Detect which cell encompasses the target text, then output its [X, Y] center coordinate. 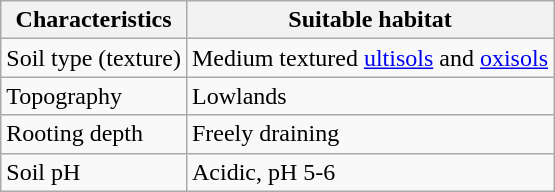
Soil type (texture) [94, 58]
Acidic, pH 5-6 [370, 172]
Rooting depth [94, 134]
Characteristics [94, 20]
Topography [94, 96]
Medium textured ultisols and oxisols [370, 58]
Suitable habitat [370, 20]
Freely draining [370, 134]
Soil pH [94, 172]
Lowlands [370, 96]
